Extract the [x, y] coordinate from the center of the cell holding the provided text.  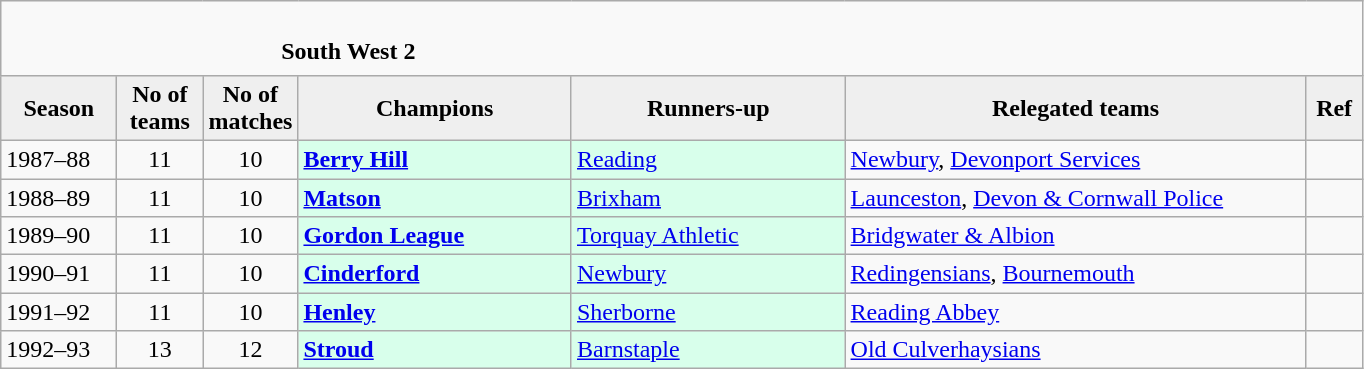
Henley [435, 312]
Sherborne [708, 312]
Redingensians, Bournemouth [1076, 274]
No of matches [250, 108]
No of teams [160, 108]
1988–89 [59, 197]
12 [250, 350]
Barnstaple [708, 350]
1990–91 [59, 274]
Matson [435, 197]
Reading [708, 159]
Relegated teams [1076, 108]
Reading Abbey [1076, 312]
1989–90 [59, 236]
1991–92 [59, 312]
Gordon League [435, 236]
Newbury, Devonport Services [1076, 159]
Stroud [435, 350]
Champions [435, 108]
Brixham [708, 197]
Runners-up [708, 108]
13 [160, 350]
1987–88 [59, 159]
Season [59, 108]
Torquay Athletic [708, 236]
1992–93 [59, 350]
Berry Hill [435, 159]
Newbury [708, 274]
Cinderford [435, 274]
Bridgwater & Albion [1076, 236]
Launceston, Devon & Cornwall Police [1076, 197]
Ref [1334, 108]
Old Culverhaysians [1076, 350]
